Detect which cell encompasses the target text, then output its (x, y) center coordinate. 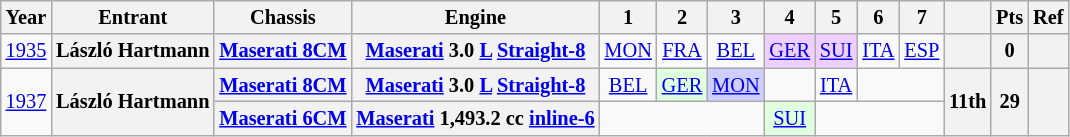
6 (878, 17)
1 (628, 17)
Maserati 1,493.2 cc inline-6 (475, 118)
3 (736, 17)
Engine (475, 17)
Chassis (282, 17)
ESP (922, 51)
29 (1010, 102)
1935 (26, 51)
7 (922, 17)
Year (26, 17)
0 (1010, 51)
5 (836, 17)
Ref (1048, 17)
11th (968, 102)
Pts (1010, 17)
Maserati 6CM (282, 118)
4 (789, 17)
Entrant (132, 17)
2 (682, 17)
FRA (682, 51)
1937 (26, 102)
